Search for the cell housing the specified text and yield its (X, Y) center coordinate. 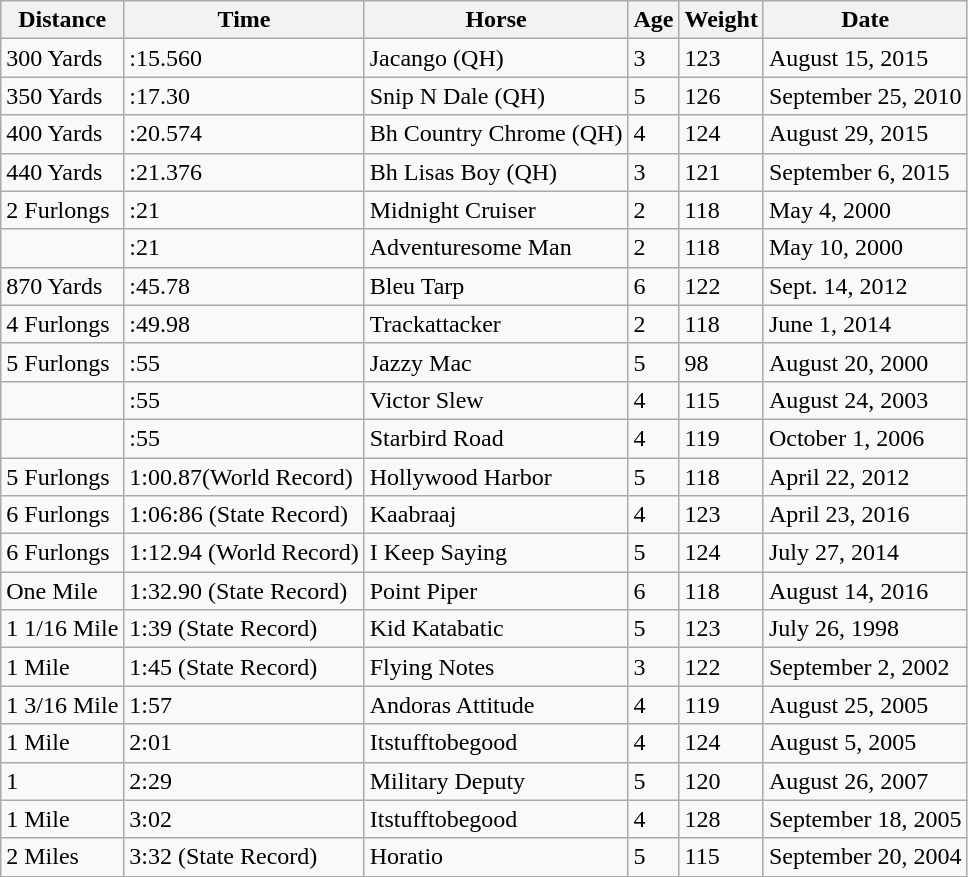
Weight (721, 20)
1 1/16 Mile (62, 629)
June 1, 2014 (865, 324)
Bh Lisas Boy (QH) (496, 172)
Age (654, 20)
126 (721, 96)
September 18, 2005 (865, 819)
128 (721, 819)
August 26, 2007 (865, 781)
October 1, 2006 (865, 438)
1:12.94 (World Record) (244, 553)
:21.376 (244, 172)
Victor Slew (496, 400)
:20.574 (244, 134)
August 29, 2015 (865, 134)
July 27, 2014 (865, 553)
Bleu Tarp (496, 286)
July 26, 1998 (865, 629)
Sept. 14, 2012 (865, 286)
2 Miles (62, 857)
98 (721, 362)
1:57 (244, 705)
1 (62, 781)
:45.78 (244, 286)
870 Yards (62, 286)
Starbird Road (496, 438)
1:06:86 (State Record) (244, 515)
Kaabraaj (496, 515)
April 22, 2012 (865, 477)
2:01 (244, 743)
September 20, 2004 (865, 857)
Andoras Attitude (496, 705)
Kid Katabatic (496, 629)
1 3/16 Mile (62, 705)
April 23, 2016 (865, 515)
Horatio (496, 857)
300 Yards (62, 58)
May 4, 2000 (865, 210)
1:45 (State Record) (244, 667)
2 Furlongs (62, 210)
Hollywood Harbor (496, 477)
August 15, 2015 (865, 58)
:15.560 (244, 58)
Horse (496, 20)
August 24, 2003 (865, 400)
120 (721, 781)
August 14, 2016 (865, 591)
:49.98 (244, 324)
Time (244, 20)
I Keep Saying (496, 553)
Distance (62, 20)
:17.30 (244, 96)
August 5, 2005 (865, 743)
Jazzy Mac (496, 362)
May 10, 2000 (865, 248)
August 25, 2005 (865, 705)
3:32 (State Record) (244, 857)
September 6, 2015 (865, 172)
400 Yards (62, 134)
1:32.90 (State Record) (244, 591)
Trackattacker (496, 324)
Snip N Dale (QH) (496, 96)
September 2, 2002 (865, 667)
4 Furlongs (62, 324)
One Mile (62, 591)
Jacango (QH) (496, 58)
2:29 (244, 781)
August 20, 2000 (865, 362)
September 25, 2010 (865, 96)
440 Yards (62, 172)
Date (865, 20)
350 Yards (62, 96)
121 (721, 172)
1:00.87(World Record) (244, 477)
Midnight Cruiser (496, 210)
Adventuresome Man (496, 248)
Flying Notes (496, 667)
3:02 (244, 819)
Military Deputy (496, 781)
Point Piper (496, 591)
Bh Country Chrome (QH) (496, 134)
1:39 (State Record) (244, 629)
